Find where the given text appears and provide that cell's center as [x, y] coordinate. 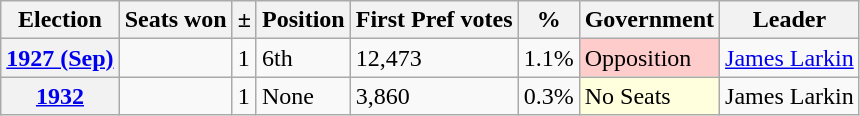
Leader [790, 20]
None [303, 96]
Opposition [649, 58]
% [548, 20]
No Seats [649, 96]
1932 [60, 96]
Government [649, 20]
Seats won [176, 20]
1927 (Sep) [60, 58]
0.3% [548, 96]
3,860 [434, 96]
12,473 [434, 58]
6th [303, 58]
Position [303, 20]
1.1% [548, 58]
First Pref votes [434, 20]
± [244, 20]
Election [60, 20]
